Find where the given text appears and provide that cell's center as [X, Y] coordinate. 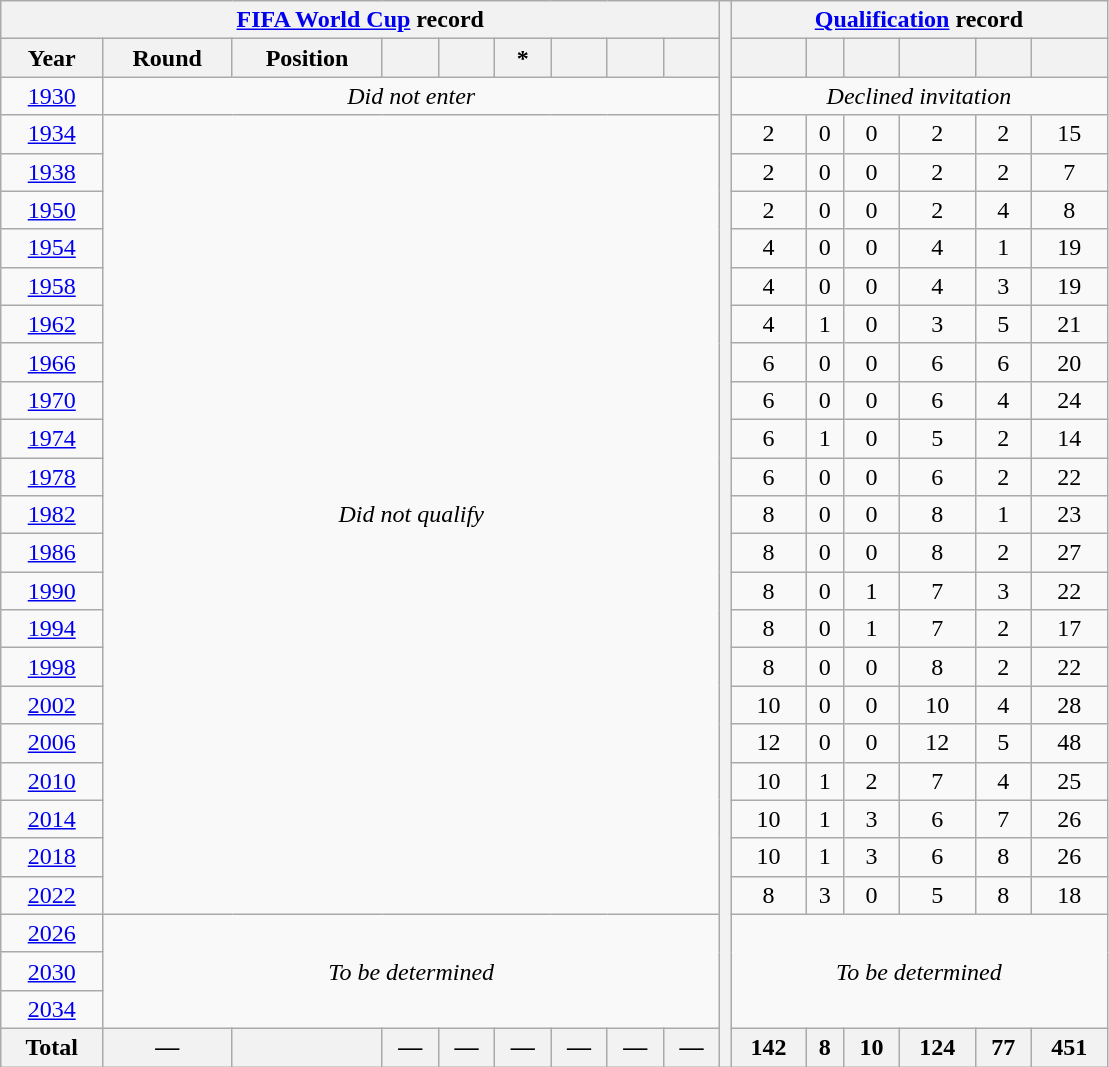
1982 [52, 515]
2022 [52, 895]
Round [168, 58]
FIFA World Cup record [360, 20]
1930 [52, 96]
Qualification record [919, 20]
2034 [52, 1009]
1962 [52, 324]
27 [1069, 553]
1970 [52, 400]
23 [1069, 515]
2026 [52, 933]
24 [1069, 400]
14 [1069, 438]
2030 [52, 971]
1974 [52, 438]
1998 [52, 667]
Year [52, 58]
451 [1069, 1047]
28 [1069, 705]
1958 [52, 286]
1986 [52, 553]
Did not qualify [412, 514]
1954 [52, 248]
2006 [52, 743]
1934 [52, 134]
1966 [52, 362]
Did not enter [412, 96]
77 [1003, 1047]
2014 [52, 819]
1978 [52, 477]
1994 [52, 629]
2018 [52, 857]
18 [1069, 895]
21 [1069, 324]
17 [1069, 629]
48 [1069, 743]
124 [938, 1047]
1950 [52, 210]
1938 [52, 172]
25 [1069, 781]
15 [1069, 134]
Total [52, 1047]
20 [1069, 362]
* [523, 58]
2010 [52, 781]
Position [307, 58]
1990 [52, 591]
Declined invitation [919, 96]
142 [769, 1047]
2002 [52, 705]
